Output the [X, Y] coordinate of the center of the cell containing the given text.  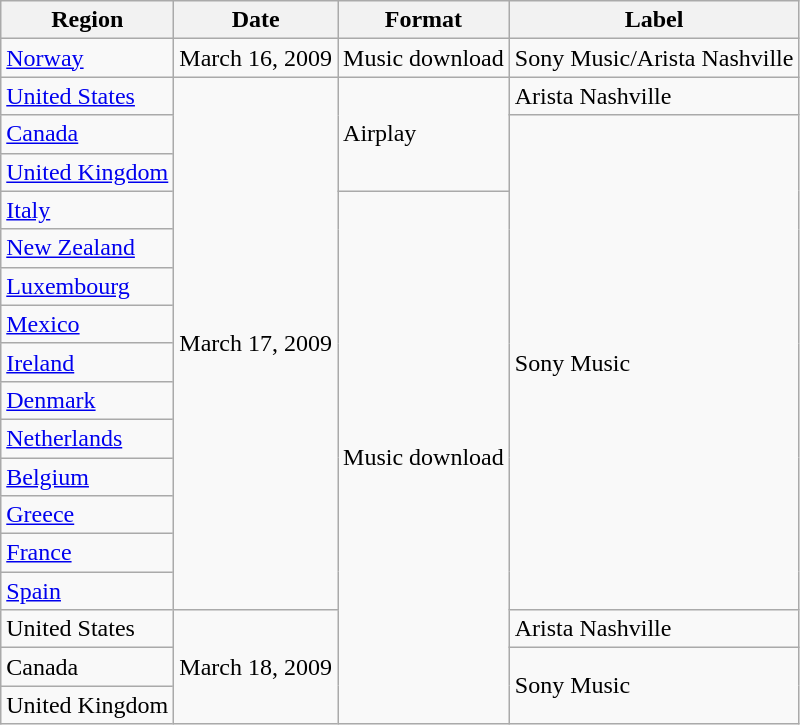
Luxembourg [88, 286]
Ireland [88, 362]
Greece [88, 515]
New Zealand [88, 248]
Format [424, 20]
Label [654, 20]
France [88, 553]
March 17, 2009 [256, 344]
Belgium [88, 477]
Spain [88, 591]
Denmark [88, 400]
Italy [88, 210]
Region [88, 20]
Sony Music/Arista Nashville [654, 58]
Norway [88, 58]
Date [256, 20]
Netherlands [88, 438]
Airplay [424, 134]
March 16, 2009 [256, 58]
Mexico [88, 324]
March 18, 2009 [256, 667]
